Locate the cell with the specified text and output its [X, Y] center coordinate. 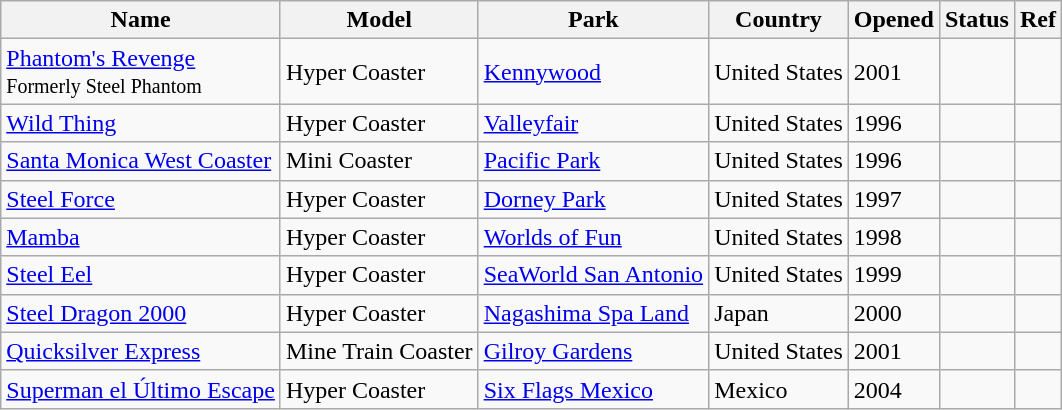
Six Flags Mexico [593, 389]
SeaWorld San Antonio [593, 275]
1999 [894, 275]
Nagashima Spa Land [593, 313]
Ref [1038, 20]
Steel Eel [141, 275]
Santa Monica West Coaster [141, 161]
Worlds of Fun [593, 237]
Country [779, 20]
Model [379, 20]
2004 [894, 389]
1997 [894, 199]
Japan [779, 313]
Phantom's RevengeFormerly Steel Phantom [141, 72]
Superman el Último Escape [141, 389]
Name [141, 20]
Steel Dragon 2000 [141, 313]
Mamba [141, 237]
Gilroy Gardens [593, 351]
Status [976, 20]
1998 [894, 237]
Mexico [779, 389]
Valleyfair [593, 123]
Opened [894, 20]
Park [593, 20]
Quicksilver Express [141, 351]
Wild Thing [141, 123]
Kennywood [593, 72]
Dorney Park [593, 199]
2000 [894, 313]
Steel Force [141, 199]
Mine Train Coaster [379, 351]
Pacific Park [593, 161]
Mini Coaster [379, 161]
